For the text-containing cell, return its midpoint in (X, Y) coordinate format. 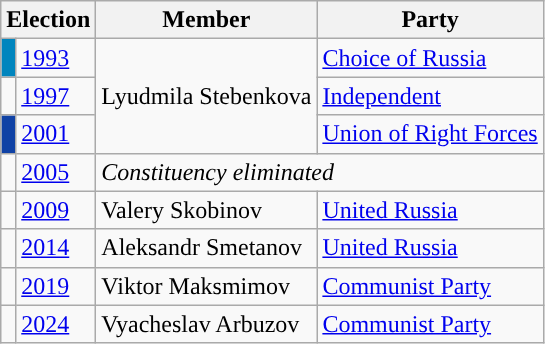
Election (48, 20)
Independent (430, 96)
Member (206, 20)
Choice of Russia (430, 58)
2014 (56, 248)
Constituency eliminated (320, 172)
2001 (56, 134)
Union of Right Forces (430, 134)
Vyacheslav Arbuzov (206, 324)
2009 (56, 210)
2005 (56, 172)
Lyudmila Stebenkova (206, 96)
Aleksandr Smetanov (206, 248)
Party (430, 20)
1993 (56, 58)
1997 (56, 96)
Viktor Maksmimov (206, 286)
2024 (56, 324)
Valery Skobinov (206, 210)
2019 (56, 286)
